Return the (x, y) coordinate for the center point of the cell that contains the specified text.  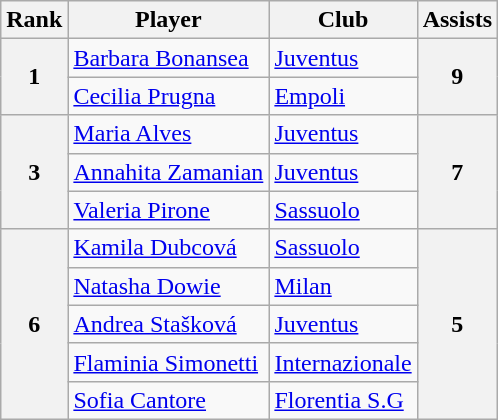
5 (457, 324)
Barbara Bonansea (168, 58)
9 (457, 77)
6 (34, 324)
Kamila Dubcová (168, 248)
Cecilia Prugna (168, 96)
Maria Alves (168, 134)
Assists (457, 20)
Club (343, 20)
Natasha Dowie (168, 286)
Flaminia Simonetti (168, 362)
Empoli (343, 96)
Valeria Pirone (168, 210)
Internazionale (343, 362)
Sofia Cantore (168, 400)
7 (457, 172)
1 (34, 77)
Annahita Zamanian (168, 172)
3 (34, 172)
Florentia S.G (343, 400)
Player (168, 20)
Milan (343, 286)
Rank (34, 20)
Andrea Stašková (168, 324)
